Locate the cell with the specified text and output its (X, Y) center coordinate. 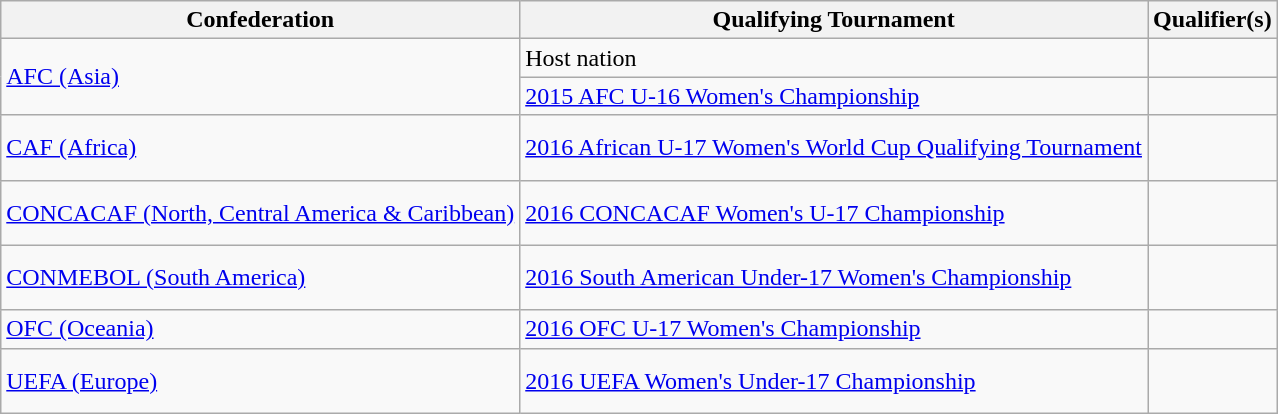
2016 CONCACAF Women's U-17 Championship (834, 212)
2016 African U-17 Women's World Cup Qualifying Tournament (834, 148)
AFC (Asia) (260, 77)
Confederation (260, 20)
2016 UEFA Women's Under-17 Championship (834, 380)
2015 AFC U-16 Women's Championship (834, 96)
2016 OFC U-17 Women's Championship (834, 329)
CONCACAF (North, Central America & Caribbean) (260, 212)
2016 South American Under-17 Women's Championship (834, 278)
Qualifier(s) (1213, 20)
UEFA (Europe) (260, 380)
Qualifying Tournament (834, 20)
CONMEBOL (South America) (260, 278)
CAF (Africa) (260, 148)
Host nation (834, 58)
OFC (Oceania) (260, 329)
